Find where the given text appears and provide that cell's center as [x, y] coordinate. 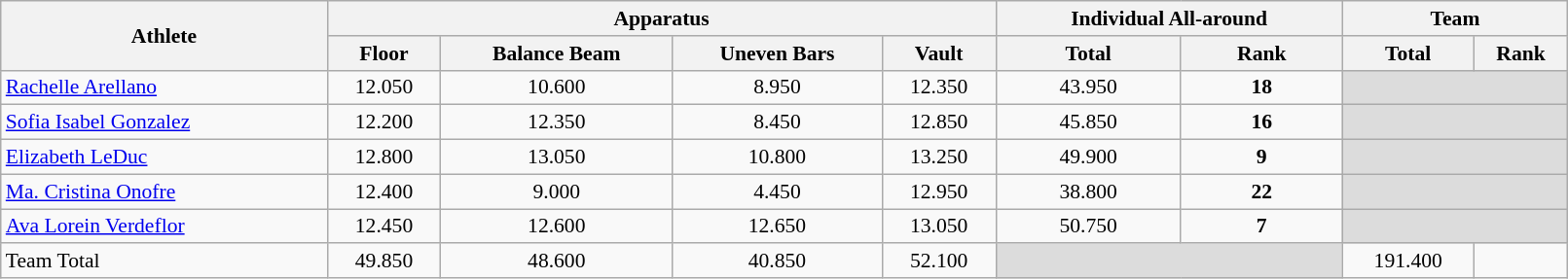
Athlete [164, 35]
Individual All-around [1169, 18]
38.800 [1088, 192]
Ma. Cristina Onofre [164, 192]
Ava Lorein Verdeflor [164, 227]
12.650 [778, 227]
Elizabeth LeDuc [164, 157]
Team Total [164, 262]
12.200 [383, 122]
48.600 [557, 262]
45.850 [1088, 122]
10.800 [778, 157]
9.000 [557, 192]
Rachelle Arellano [164, 87]
12.450 [383, 227]
4.450 [778, 192]
12.050 [383, 87]
22 [1261, 192]
49.850 [383, 262]
8.450 [778, 122]
43.950 [1088, 87]
10.600 [557, 87]
52.100 [938, 262]
12.800 [383, 157]
Vault [938, 53]
Floor [383, 53]
49.900 [1088, 157]
7 [1261, 227]
12.850 [938, 122]
191.400 [1407, 262]
9 [1261, 157]
12.950 [938, 192]
50.750 [1088, 227]
Uneven Bars [778, 53]
12.400 [383, 192]
8.950 [778, 87]
Balance Beam [557, 53]
Sofia Isabel Gonzalez [164, 122]
Apparatus [662, 18]
16 [1261, 122]
18 [1261, 87]
12.600 [557, 227]
40.850 [778, 262]
13.250 [938, 157]
Team [1455, 18]
